Capture the cell that displays the provided text and extract its (X, Y) central coordinate. 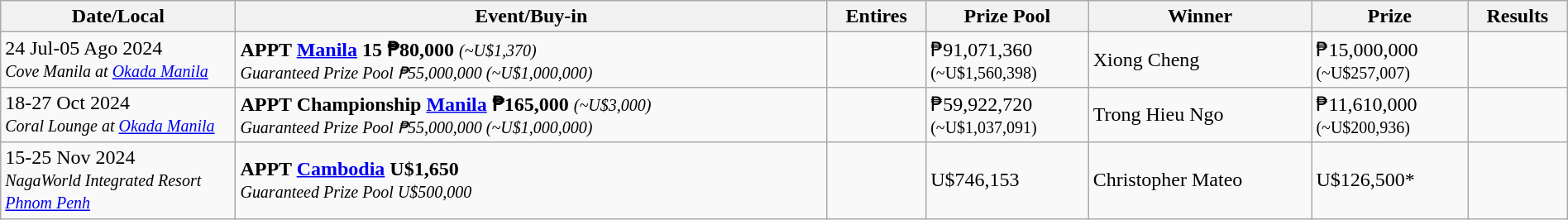
U$126,500* (1389, 180)
Results (1518, 17)
Christopher Mateo (1200, 180)
15-25 Nov 2024NagaWorld Integrated Resort Phnom Penh (118, 180)
₱11,610,000(~U$200,936) (1389, 114)
APPT Manila 15 ₱80,000 (~U$1,370)Guaranteed Prize Pool ₱55,000,000 (~U$1,000,000) (531, 60)
APPT Cambodia U$1,650Guaranteed Prize Pool U$500,000 (531, 180)
₱59,922,720(~U$1,037,091) (1007, 114)
Trong Hieu Ngo (1200, 114)
APPT Championship Manila ₱165,000 (~U$3,000)Guaranteed Prize Pool ₱55,000,000 (~U$1,000,000) (531, 114)
Prize (1389, 17)
Prize Pool (1007, 17)
₱91,071,360(~U$1,560,398) (1007, 60)
Event/Buy-in (531, 17)
Winner (1200, 17)
Entires (877, 17)
18-27 Oct 2024Coral Lounge at Okada Manila (118, 114)
U$746,153 (1007, 180)
Xiong Cheng (1200, 60)
₱15,000,000(~U$257,007) (1389, 60)
24 Jul-05 Ago 2024Cove Manila at Okada Manila (118, 60)
Date/Local (118, 17)
